Output the (X, Y) coordinate of the center of the cell containing the given text.  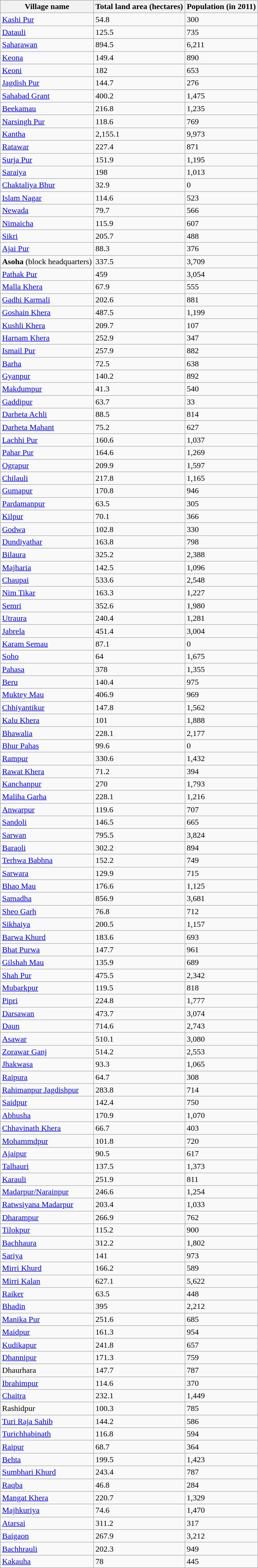
566 (221, 211)
627.1 (139, 1281)
1,475 (221, 96)
445 (221, 1561)
Ajaipur (47, 1153)
Bhadin (47, 1306)
312.2 (139, 1243)
209.9 (139, 465)
140.2 (139, 376)
76.8 (139, 911)
Daun (47, 1026)
Bilaura (47, 554)
Ratwsiyana Madarpur (47, 1205)
Population (in 2011) (221, 7)
64.7 (139, 1077)
257.9 (139, 351)
1,065 (221, 1064)
395 (139, 1306)
Chhiyantikur (47, 707)
Bhur Pahas (47, 746)
101.8 (139, 1141)
2,743 (221, 1026)
Turichhabinath (47, 1434)
311.2 (139, 1523)
685 (221, 1319)
1,449 (221, 1396)
99.6 (139, 746)
487.5 (139, 312)
Sahabad Grant (47, 96)
488 (221, 236)
1,980 (221, 606)
Dhaurhara (47, 1370)
317 (221, 1523)
Jabrela (47, 631)
Kashi Pur (47, 19)
79.7 (139, 211)
87.1 (139, 644)
Baraoli (47, 848)
657 (221, 1345)
Semri (47, 606)
Chaktaliya Bhur (47, 185)
Datauli (47, 32)
Chaupai (47, 580)
1,013 (221, 172)
750 (221, 1103)
227.4 (139, 147)
514.2 (139, 1052)
224.8 (139, 1001)
Terhwa Babhna (47, 861)
1,157 (221, 924)
1,125 (221, 886)
Samadha (47, 899)
267.9 (139, 1536)
Gumapur (47, 491)
Ograpur (47, 465)
Chhavinath Khera (47, 1128)
Kakauha (47, 1561)
594 (221, 1434)
Gaddipur (47, 402)
199.5 (139, 1460)
Tilokpur (47, 1230)
376 (221, 249)
240.4 (139, 618)
Ratawar (47, 147)
252.9 (139, 338)
3,709 (221, 262)
Majhkuriya (47, 1510)
Mubarkpur (47, 988)
Maidpur (47, 1332)
Bachhrauli (47, 1549)
149.4 (139, 58)
Malla Khera (47, 287)
72.5 (139, 363)
115.9 (139, 223)
712 (221, 911)
202.6 (139, 300)
100.3 (139, 1409)
975 (221, 682)
1,254 (221, 1192)
749 (221, 861)
Beru (47, 682)
1,195 (221, 160)
1,597 (221, 465)
533.6 (139, 580)
892 (221, 376)
147.8 (139, 707)
1,096 (221, 568)
814 (221, 415)
Pahar Pur (47, 453)
1,329 (221, 1498)
151.9 (139, 160)
Jagdish Pur (47, 83)
330.6 (139, 758)
160.6 (139, 440)
473.7 (139, 1014)
63.7 (139, 402)
183.6 (139, 937)
Atarsai (47, 1523)
1,888 (221, 720)
714.6 (139, 1026)
135.9 (139, 962)
146.5 (139, 822)
152.2 (139, 861)
510.1 (139, 1039)
Asawar (47, 1039)
2,212 (221, 1306)
202.3 (139, 1549)
Mirri Kalan (47, 1281)
Sariya (47, 1256)
Zorawar Ganj (47, 1052)
217.8 (139, 478)
Godwa (47, 529)
325.2 (139, 554)
142.5 (139, 568)
Sarwara (47, 873)
276 (221, 83)
200.5 (139, 924)
5,622 (221, 1281)
Narsingh Pur (47, 121)
68.7 (139, 1447)
Bhawalia (47, 733)
Goshain Khera (47, 312)
Pathak Pur (47, 274)
Sumbhari Khurd (47, 1472)
141 (139, 1256)
366 (221, 516)
3,074 (221, 1014)
246.6 (139, 1192)
Majharia (47, 568)
1,793 (221, 784)
Utraura (47, 618)
1,235 (221, 108)
216.8 (139, 108)
Mohammdpur (47, 1141)
586 (221, 1421)
Ismail Pur (47, 351)
689 (221, 962)
Newada (47, 211)
785 (221, 1409)
Dundiyathar (47, 542)
871 (221, 147)
2,177 (221, 733)
125.5 (139, 32)
735 (221, 32)
Chilauli (47, 478)
137.5 (139, 1166)
251.9 (139, 1179)
720 (221, 1141)
66.7 (139, 1128)
Maliha Garha (47, 797)
75.2 (139, 427)
Kilpur (47, 516)
Soho (47, 657)
101 (139, 720)
330 (221, 529)
6,211 (221, 45)
Dharampur (47, 1217)
Nim Tikar (47, 593)
88.3 (139, 249)
Saidpur (47, 1103)
1,037 (221, 440)
459 (139, 274)
Manika Pur (47, 1319)
Sandoli (47, 822)
3,080 (221, 1039)
2,548 (221, 580)
Mirri Khurd (47, 1268)
33 (221, 402)
Darheta Achli (47, 415)
67.9 (139, 287)
364 (221, 1447)
894 (221, 848)
144.2 (139, 1421)
627 (221, 427)
890 (221, 58)
1,562 (221, 707)
Kudikapur (47, 1345)
Rampur (47, 758)
Gyanpur (47, 376)
Sikhaiya (47, 924)
707 (221, 810)
665 (221, 822)
171.3 (139, 1357)
Pardamanpur (47, 504)
129.9 (139, 873)
881 (221, 300)
305 (221, 504)
Islam Nagar (47, 198)
Rahimanpur Jagdishpur (47, 1090)
555 (221, 287)
352.6 (139, 606)
Gadhi Karmali (47, 300)
Shah Pur (47, 975)
Bachhaura (47, 1243)
3,824 (221, 835)
1,165 (221, 478)
448 (221, 1294)
Kushli Khera (47, 325)
769 (221, 121)
Rashidpur (47, 1409)
93.3 (139, 1064)
1,675 (221, 657)
Anwarpur (47, 810)
Talhauri (47, 1166)
Nimaicha (47, 223)
715 (221, 873)
475.5 (139, 975)
74.6 (139, 1510)
370 (221, 1383)
Beekamau (47, 108)
1,033 (221, 1205)
144.7 (139, 83)
Sikri (47, 236)
540 (221, 389)
589 (221, 1268)
347 (221, 338)
Raiker (47, 1294)
209.7 (139, 325)
220.7 (139, 1498)
Makdumpur (47, 389)
Barha (47, 363)
164.6 (139, 453)
894.5 (139, 45)
961 (221, 950)
798 (221, 542)
9,973 (221, 134)
607 (221, 223)
811 (221, 1179)
64 (139, 657)
90.5 (139, 1153)
954 (221, 1332)
451.4 (139, 631)
198 (139, 172)
Raipura (47, 1077)
46.8 (139, 1485)
1,227 (221, 593)
88.5 (139, 415)
243.4 (139, 1472)
795.5 (139, 835)
Chaitra (47, 1396)
Pahasa (47, 669)
Surja Pur (47, 160)
302.2 (139, 848)
Karauli (47, 1179)
Mangat Khera (47, 1498)
1,216 (221, 797)
Raqba (47, 1485)
Raipur (47, 1447)
Village name (47, 7)
Rawat Khera (47, 771)
Kalu Khera (47, 720)
205.7 (139, 236)
617 (221, 1153)
284 (221, 1485)
Baigaon (47, 1536)
Darheta Mahant (47, 427)
Karam Semau (47, 644)
1,269 (221, 453)
161.3 (139, 1332)
142.4 (139, 1103)
Keoni (47, 70)
241.8 (139, 1345)
523 (221, 198)
Ibrahimpur (47, 1383)
170.9 (139, 1115)
1,423 (221, 1460)
Abhusha (47, 1115)
251.6 (139, 1319)
Asoha (block headquarters) (47, 262)
Sarwan (47, 835)
Gilshah Mau (47, 962)
Turi Raja Sahib (47, 1421)
Muktey Mau (47, 695)
1,070 (221, 1115)
337.5 (139, 262)
115.2 (139, 1230)
163.8 (139, 542)
283.8 (139, 1090)
406.9 (139, 695)
2,388 (221, 554)
1,199 (221, 312)
Saharawan (47, 45)
Saraiya (47, 172)
969 (221, 695)
2,553 (221, 1052)
Sheo Garh (47, 911)
Harnam Khera (47, 338)
32.9 (139, 185)
270 (139, 784)
949 (221, 1549)
1,373 (221, 1166)
394 (221, 771)
403 (221, 1128)
Barwa Khurd (47, 937)
176.6 (139, 886)
116.8 (139, 1434)
946 (221, 491)
232.1 (139, 1396)
2,342 (221, 975)
759 (221, 1357)
102.8 (139, 529)
1,432 (221, 758)
Behta (47, 1460)
Bhao Mau (47, 886)
900 (221, 1230)
54.8 (139, 19)
3,681 (221, 899)
3,212 (221, 1536)
2,155.1 (139, 134)
308 (221, 1077)
182 (139, 70)
Madarpur/Narainpur (47, 1192)
266.9 (139, 1217)
107 (221, 325)
Keona (47, 58)
Jhakwasa (47, 1064)
1,281 (221, 618)
Total land area (hectares) (139, 7)
Ajai Pur (47, 249)
856.9 (139, 899)
400.2 (139, 96)
41.3 (139, 389)
Dhannipur (47, 1357)
119.5 (139, 988)
140.4 (139, 682)
70.1 (139, 516)
Kanchanpur (47, 784)
203.4 (139, 1205)
163.3 (139, 593)
78 (139, 1561)
693 (221, 937)
Kantha (47, 134)
3,054 (221, 274)
Lachhi Pur (47, 440)
378 (139, 669)
714 (221, 1090)
119.6 (139, 810)
166.2 (139, 1268)
653 (221, 70)
Bhat Purwa (47, 950)
Pipri (47, 1001)
973 (221, 1256)
638 (221, 363)
118.6 (139, 121)
3,004 (221, 631)
300 (221, 19)
1,777 (221, 1001)
818 (221, 988)
1,470 (221, 1510)
71.2 (139, 771)
170.8 (139, 491)
1,802 (221, 1243)
1,355 (221, 669)
Darsawan (47, 1014)
762 (221, 1217)
882 (221, 351)
